Detect which cell encompasses the target text, then output its [x, y] center coordinate. 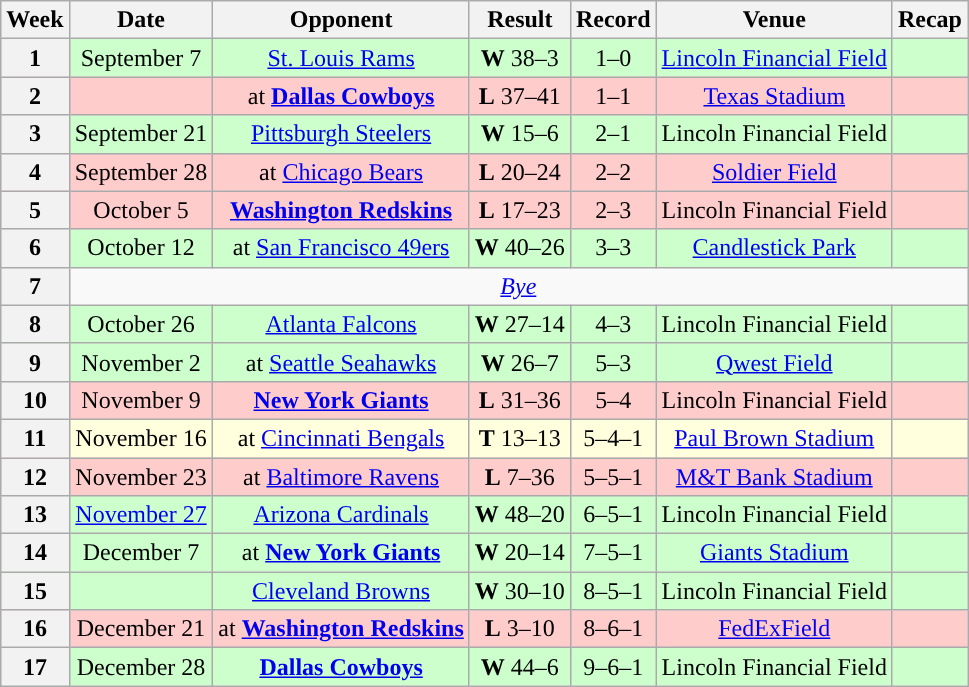
Recap [930, 20]
L 17–23 [520, 210]
M&T Bank Stadium [774, 477]
at Seattle Seahawks [341, 362]
Arizona Cardinals [341, 515]
5 [35, 210]
St. Louis Rams [341, 58]
13 [35, 515]
Pittsburgh Steelers [341, 134]
November 2 [141, 362]
6–5–1 [613, 515]
W 48–20 [520, 515]
November 16 [141, 438]
at San Francisco 49ers [341, 248]
September 28 [141, 172]
W 38–3 [520, 58]
9–6–1 [613, 667]
1–1 [613, 96]
5–5–1 [613, 477]
December 21 [141, 629]
at Dallas Cowboys [341, 96]
1 [35, 58]
7 [35, 286]
8–5–1 [613, 591]
15 [35, 591]
8 [35, 324]
5–4–1 [613, 438]
Week [35, 20]
Soldier Field [774, 172]
4–3 [613, 324]
W 30–10 [520, 591]
at Washington Redskins [341, 629]
3 [35, 134]
Giants Stadium [774, 553]
December 28 [141, 667]
Opponent [341, 20]
Atlanta Falcons [341, 324]
2–2 [613, 172]
W 26–7 [520, 362]
at Cincinnati Bengals [341, 438]
4 [35, 172]
2–1 [613, 134]
Cleveland Browns [341, 591]
14 [35, 553]
Dallas Cowboys [341, 667]
Venue [774, 20]
at Baltimore Ravens [341, 477]
Bye [518, 286]
10 [35, 400]
October 12 [141, 248]
L 37–41 [520, 96]
Date [141, 20]
8–6–1 [613, 629]
W 15–6 [520, 134]
2 [35, 96]
October 5 [141, 210]
Result [520, 20]
October 26 [141, 324]
Texas Stadium [774, 96]
L 31–36 [520, 400]
Qwest Field [774, 362]
L 7–36 [520, 477]
5–3 [613, 362]
W 27–14 [520, 324]
9 [35, 362]
5–4 [613, 400]
at New York Giants [341, 553]
12 [35, 477]
November 23 [141, 477]
September 21 [141, 134]
T 13–13 [520, 438]
November 9 [141, 400]
6 [35, 248]
1–0 [613, 58]
7–5–1 [613, 553]
11 [35, 438]
W 44–6 [520, 667]
Washington Redskins [341, 210]
L 20–24 [520, 172]
L 3–10 [520, 629]
Candlestick Park [774, 248]
November 27 [141, 515]
3–3 [613, 248]
FedExField [774, 629]
September 7 [141, 58]
at Chicago Bears [341, 172]
W 20–14 [520, 553]
Record [613, 20]
16 [35, 629]
New York Giants [341, 400]
2–3 [613, 210]
December 7 [141, 553]
17 [35, 667]
Paul Brown Stadium [774, 438]
W 40–26 [520, 248]
